Provide the [X, Y] coordinate of the cell's center where the given text is located.  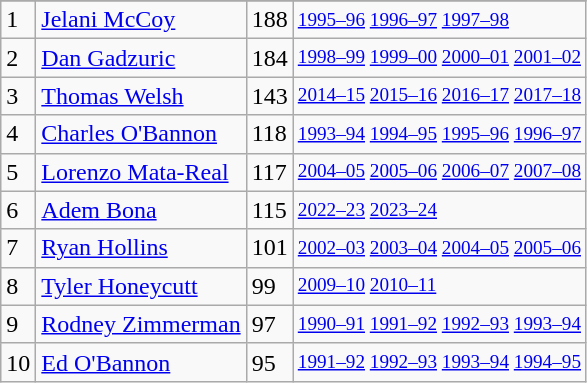
101 [270, 248]
Jelani McCoy [141, 20]
2022–23 2023–24 [439, 210]
115 [270, 210]
1991–92 1992–93 1993–94 1994–95 [439, 362]
2 [18, 58]
97 [270, 324]
2014–15 2015–16 2016–17 2017–18 [439, 96]
2002–03 2003–04 2004–05 2005–06 [439, 248]
Charles O'Bannon [141, 134]
Ed O'Bannon [141, 362]
7 [18, 248]
1998–99 1999–00 2000–01 2001–02 [439, 58]
Adem Bona [141, 210]
8 [18, 286]
Tyler Honeycutt [141, 286]
2009–10 2010–11 [439, 286]
Ryan Hollins [141, 248]
188 [270, 20]
184 [270, 58]
95 [270, 362]
Rodney Zimmerman [141, 324]
1 [18, 20]
2004–05 2005–06 2006–07 2007–08 [439, 172]
Dan Gadzuric [141, 58]
1993–94 1994–95 1995–96 1996–97 [439, 134]
117 [270, 172]
99 [270, 286]
1990–91 1991–92 1992–93 1993–94 [439, 324]
4 [18, 134]
Lorenzo Mata-Real [141, 172]
3 [18, 96]
Thomas Welsh [141, 96]
5 [18, 172]
143 [270, 96]
1995–96 1996–97 1997–98 [439, 20]
10 [18, 362]
9 [18, 324]
6 [18, 210]
118 [270, 134]
